Detect which cell encompasses the target text, then output its (X, Y) center coordinate. 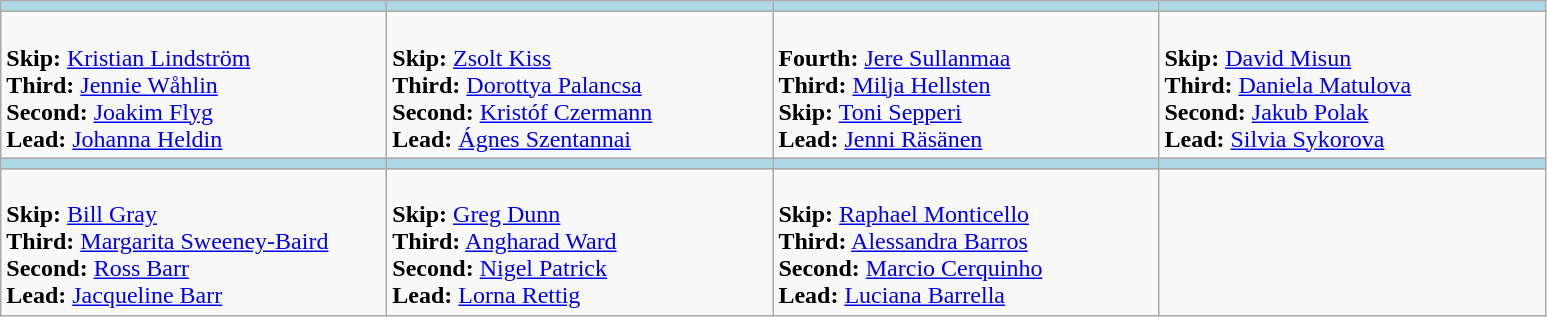
Fourth: Jere Sullanmaa Third: Milja Hellsten Skip: Toni Sepperi Lead: Jenni Räsänen (966, 85)
Skip: Kristian Lindström Third: Jennie Wåhlin Second: Joakim Flyg Lead: Johanna Heldin (194, 85)
Skip: Raphael Monticello Third: Alessandra Barros Second: Marcio Cerquinho Lead: Luciana Barrella (966, 242)
Skip: Zsolt Kiss Third: Dorottya Palancsa Second: Kristóf Czermann Lead: Ágnes Szentannai (580, 85)
Skip: David Misun Third: Daniela Matulova Second: Jakub Polak Lead: Silvia Sykorova (1352, 85)
Skip: Bill Gray Third: Margarita Sweeney-Baird Second: Ross Barr Lead: Jacqueline Barr (194, 242)
Skip: Greg Dunn Third: Angharad Ward Second: Nigel Patrick Lead: Lorna Rettig (580, 242)
